Provide the (x, y) coordinate of the cell's center where the given text is located.  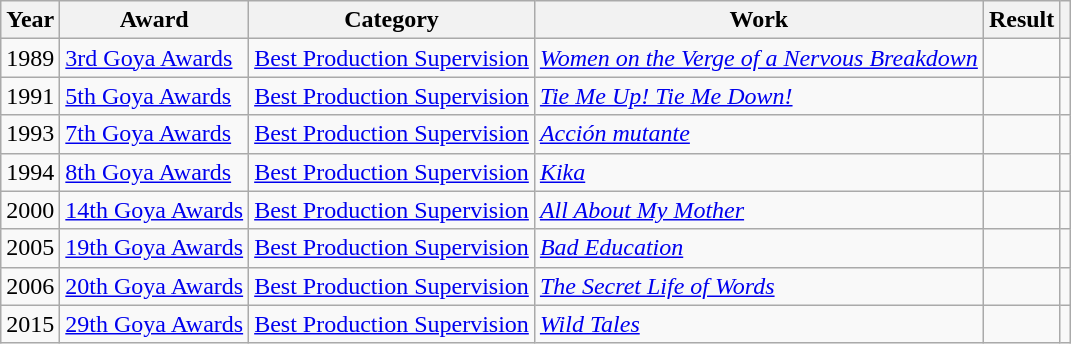
1994 (30, 172)
1989 (30, 58)
1993 (30, 134)
3rd Goya Awards (154, 58)
2006 (30, 286)
Result (1021, 20)
Wild Tales (758, 324)
Acción mutante (758, 134)
Work (758, 20)
All About My Mother (758, 210)
14th Goya Awards (154, 210)
Award (154, 20)
2005 (30, 248)
2000 (30, 210)
Bad Education (758, 248)
20th Goya Awards (154, 286)
2015 (30, 324)
Year (30, 20)
8th Goya Awards (154, 172)
Category (392, 20)
7th Goya Awards (154, 134)
5th Goya Awards (154, 96)
Kika (758, 172)
19th Goya Awards (154, 248)
The Secret Life of Words (758, 286)
Women on the Verge of a Nervous Breakdown (758, 58)
Tie Me Up! Tie Me Down! (758, 96)
1991 (30, 96)
29th Goya Awards (154, 324)
